Locate the cell with the specified text and output its (x, y) center coordinate. 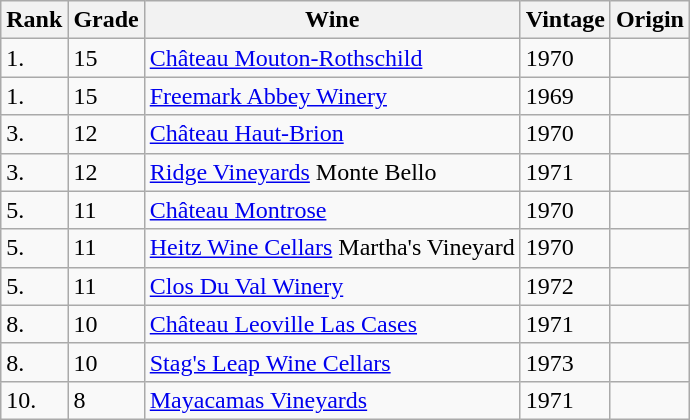
Grade (106, 20)
Château Montrose (332, 210)
Château Haut-Brion (332, 134)
Heitz Wine Cellars Martha's Vineyard (332, 248)
Château Mouton-Rothschild (332, 58)
Château Leoville Las Cases (332, 324)
Wine (332, 20)
Ridge Vineyards Monte Bello (332, 172)
1973 (565, 362)
1969 (565, 96)
Stag's Leap Wine Cellars (332, 362)
Origin (650, 20)
10. (34, 400)
Clos Du Val Winery (332, 286)
Mayacamas Vineyards (332, 400)
Freemark Abbey Winery (332, 96)
1972 (565, 286)
Vintage (565, 20)
8 (106, 400)
Rank (34, 20)
